Detect which cell encompasses the target text, then output its (x, y) center coordinate. 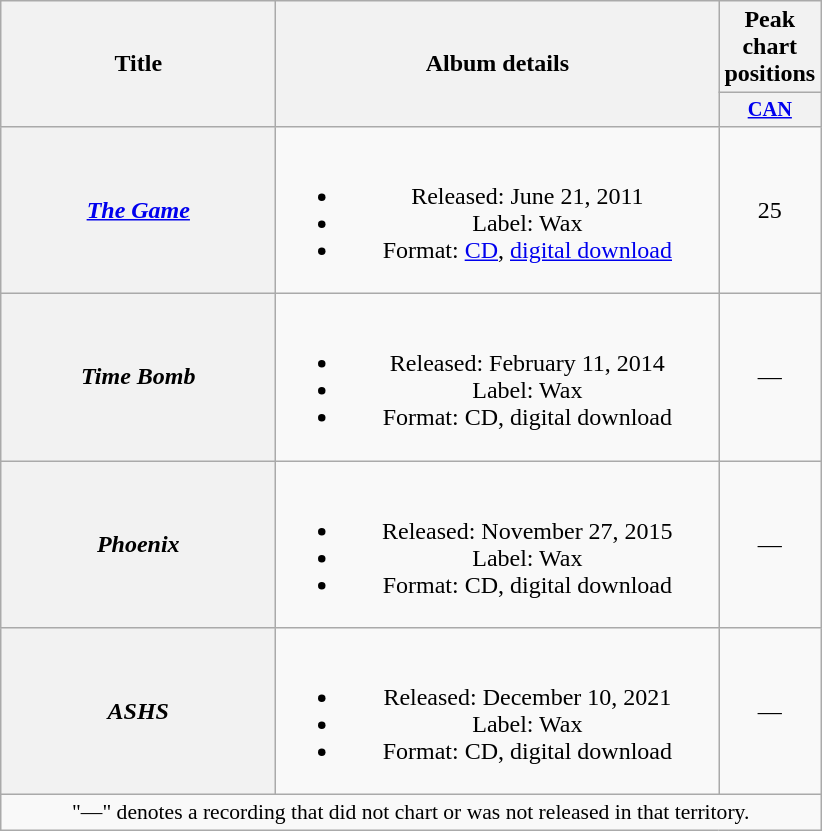
Released: June 21, 2011Label: WaxFormat: CD, digital download (498, 210)
CAN (770, 110)
Released: February 11, 2014Label: WaxFormat: CD, digital download (498, 378)
Time Bomb (138, 378)
Peak chart positions (770, 47)
ASHS (138, 712)
Released: November 27, 2015Label: WaxFormat: CD, digital download (498, 544)
25 (770, 210)
The Game (138, 210)
Album details (498, 64)
"—" denotes a recording that did not chart or was not released in that territory. (411, 813)
Released: December 10, 2021Label: WaxFormat: CD, digital download (498, 712)
Phoenix (138, 544)
Title (138, 64)
